Locate the cell with the specified text and output its (X, Y) center coordinate. 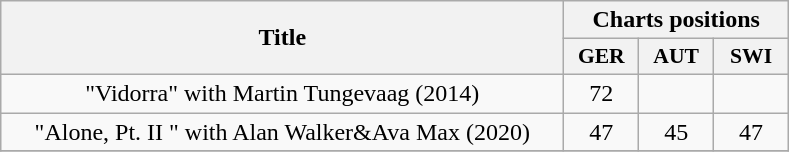
"Alone, Pt. II " with Alan Walker&Ava Max (2020) (282, 131)
45 (676, 131)
SWI (752, 57)
Charts positions (676, 20)
Title (282, 38)
"Vidorra" with Martin Tungevaag (2014) (282, 93)
72 (602, 93)
GER (602, 57)
AUT (676, 57)
